For the text-containing cell, return its midpoint in [x, y] coordinate format. 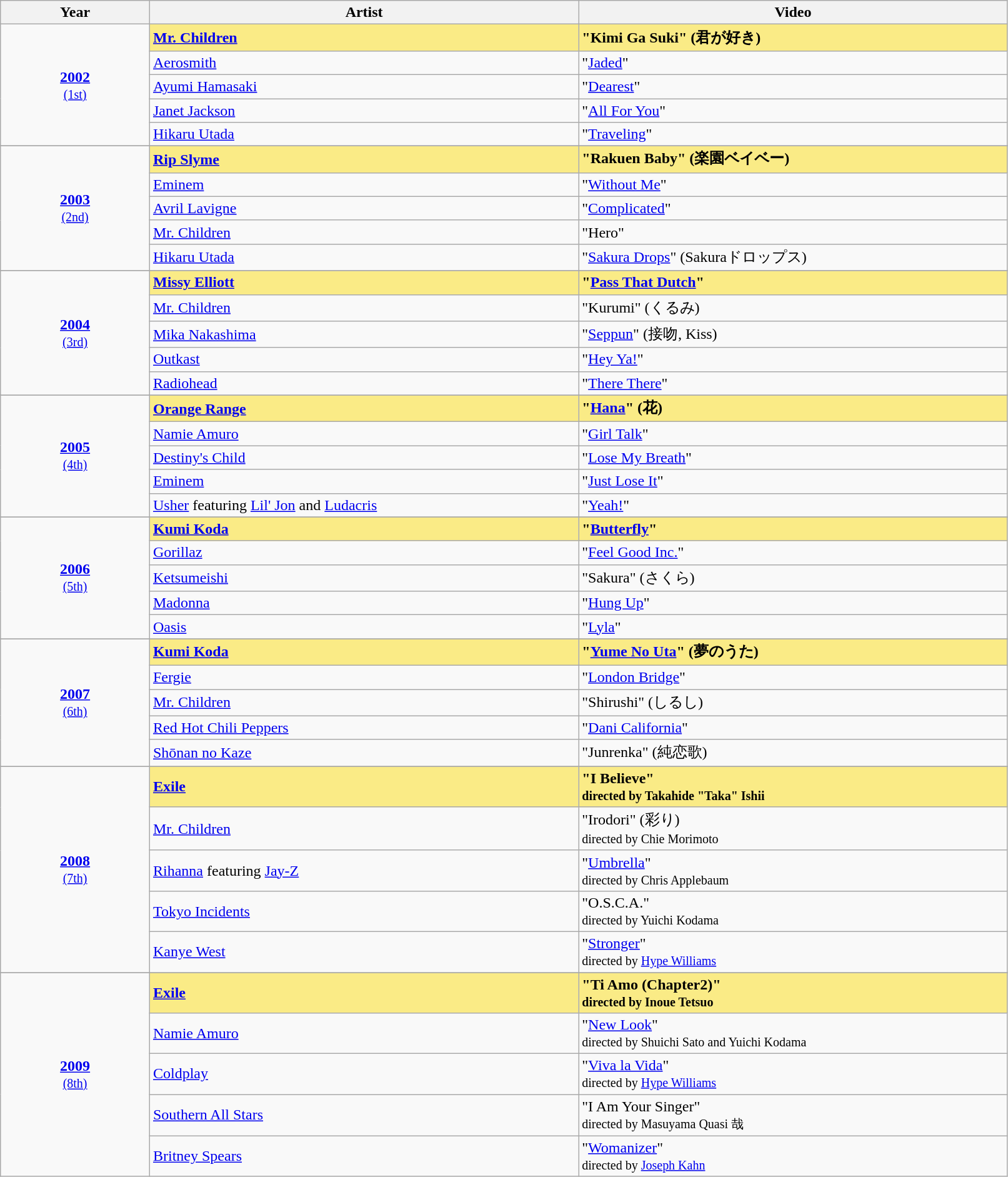
"I Believe"directed by Takahide "Taka" Ishii [793, 786]
"Stronger"directed by Hype Williams [793, 951]
2006(5th) [75, 578]
"Hero" [793, 232]
Fergie [364, 677]
Oasis [364, 627]
"Complicated" [793, 208]
"Traveling" [793, 134]
Missy Elliott [364, 283]
"I Am Your Singer"directed by Masuyama Quasi 哉 [793, 1115]
"Without Me" [793, 184]
2008(7th) [75, 869]
"Rakuen Baby" (楽園ベイベー) [793, 160]
Britney Spears [364, 1156]
Mika Nakashima [364, 335]
Red Hot Chili Peppers [364, 728]
Artist [364, 13]
Video [793, 13]
Aerosmith [364, 63]
Madonna [364, 603]
"Kimi Ga Suki" (君が好き) [793, 38]
Radiohead [364, 383]
"Hung Up" [793, 603]
2009(8th) [75, 1075]
"Irodori" (彩り)directed by Chie Morimoto [793, 829]
"O.S.C.A."directed by Yuichi Kodama [793, 911]
"Dani California" [793, 728]
"Sakura" (さくら) [793, 578]
"Yume No Uta" (夢のうた) [793, 653]
"Sakura Drops" (Sakuraドロップス) [793, 258]
Avril Lavigne [364, 208]
"Lose My Breath" [793, 458]
Rihanna featuring Jay-Z [364, 870]
"There There" [793, 383]
"Pass That Dutch" [793, 283]
Kanye West [364, 951]
"Feel Good Inc." [793, 553]
2004(3rd) [75, 333]
Southern All Stars [364, 1115]
Janet Jackson [364, 111]
Gorillaz [364, 553]
Tokyo Incidents [364, 911]
"Girl Talk" [793, 434]
Ayumi Hamasaki [364, 86]
"Hey Ya!" [793, 359]
Shōnan no Kaze [364, 753]
"Yeah!" [793, 505]
"Shirushi" (しるし) [793, 703]
Usher featuring Lil' Jon and Ludacris [364, 505]
Orange Range [364, 409]
"Dearest" [793, 86]
"Hana" (花) [793, 409]
"Ti Amo (Chapter2)"directed by Inoue Tetsuo [793, 993]
"New Look"directed by Shuichi Sato and Yuichi Kodama [793, 1034]
2005(4th) [75, 456]
"London Bridge" [793, 677]
Ketsumeishi [364, 578]
"Just Lose It" [793, 481]
"Jaded" [793, 63]
2002(1st) [75, 85]
"All For You" [793, 111]
"Butterfly" [793, 529]
"Umbrella"directed by Chris Applebaum [793, 870]
Year [75, 13]
"Womanizer"directed by Joseph Kahn [793, 1156]
Destiny's Child [364, 458]
2007(6th) [75, 703]
Rip Slyme [364, 160]
"Junrenka" (純恋歌) [793, 753]
Outkast [364, 359]
"Lyla" [793, 627]
"Seppun" (接吻, Kiss) [793, 335]
"Kurumi" (くるみ) [793, 308]
"Viva la Vida"directed by Hype Williams [793, 1074]
2003(2nd) [75, 209]
Coldplay [364, 1074]
